For the text-containing cell, return its midpoint in (x, y) coordinate format. 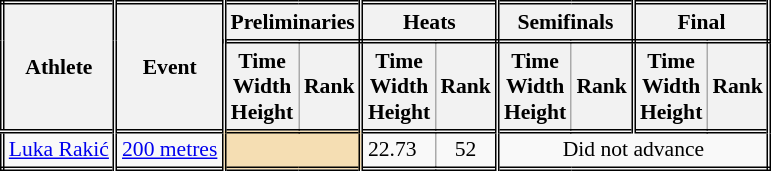
52 (466, 150)
200 metres (169, 150)
Heats (429, 22)
Luka Rakić (58, 150)
Final (701, 22)
Semifinals (565, 22)
Did not advance (633, 150)
Preliminaries (292, 22)
22.73 (398, 150)
Event (169, 67)
Athlete (58, 67)
